Output the [X, Y] coordinate of the center of the cell containing the given text.  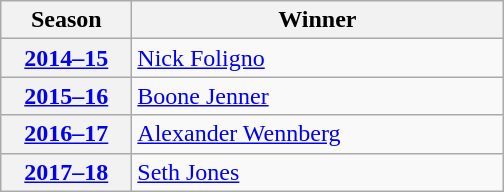
Season [66, 20]
Winner [318, 20]
2016–17 [66, 134]
Seth Jones [318, 172]
2015–16 [66, 96]
Nick Foligno [318, 58]
2014–15 [66, 58]
Alexander Wennberg [318, 134]
Boone Jenner [318, 96]
2017–18 [66, 172]
